Locate the cell with the specified text and output its (X, Y) center coordinate. 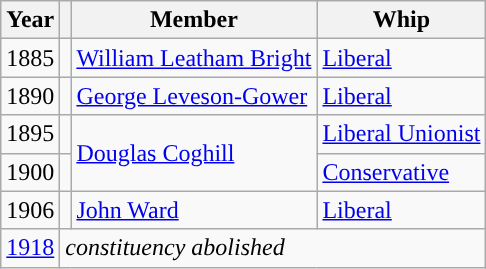
1885 (30, 58)
Member (194, 20)
1906 (30, 210)
1918 (30, 248)
Liberal Unionist (402, 134)
Douglas Coghill (194, 153)
1890 (30, 96)
John Ward (194, 210)
George Leveson-Gower (194, 96)
Year (30, 20)
1895 (30, 134)
Whip (402, 20)
Conservative (402, 172)
1900 (30, 172)
William Leatham Bright (194, 58)
constituency abolished (273, 248)
